For the text-containing cell, return its midpoint in (X, Y) coordinate format. 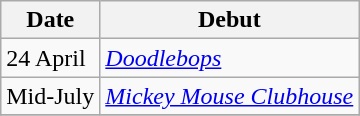
Date (50, 20)
Debut (230, 20)
Mid-July (50, 96)
Mickey Mouse Clubhouse (230, 96)
Doodlebops (230, 58)
24 April (50, 58)
